Provide the [X, Y] coordinate of the cell's center where the given text is located.  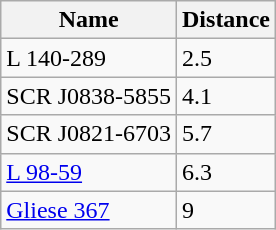
SCR J0821-6703 [89, 134]
Gliese 367 [89, 210]
4.1 [226, 96]
6.3 [226, 172]
2.5 [226, 58]
Name [89, 20]
SCR J0838-5855 [89, 96]
9 [226, 210]
L 98-59 [89, 172]
L 140-289 [89, 58]
5.7 [226, 134]
Distance [226, 20]
